Determine the [X, Y] coordinate at the center of the cell enclosing the given text.  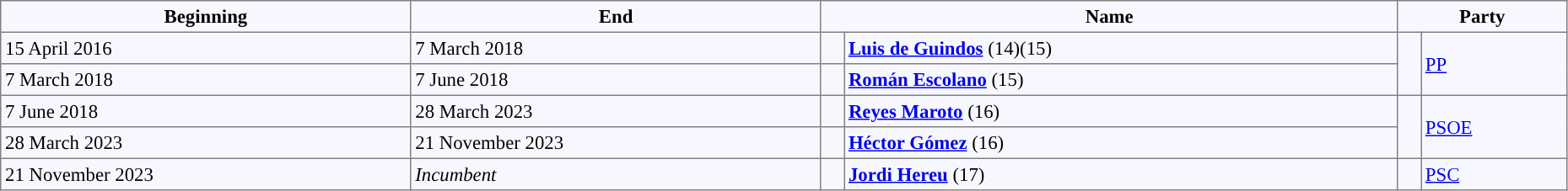
Román Escolano (15) [1122, 80]
End [616, 17]
PP [1495, 64]
Héctor Gómez (16) [1122, 143]
Incumbent [616, 174]
PSC [1495, 174]
Luis de Guindos (14)(15) [1122, 48]
PSOE [1495, 126]
Jordi Hereu (17) [1122, 174]
Name [1109, 17]
Reyes Maroto (16) [1122, 111]
Beginning [206, 17]
Party [1482, 17]
15 April 2016 [206, 48]
